Find where the given text appears and provide that cell's center as (x, y) coordinate. 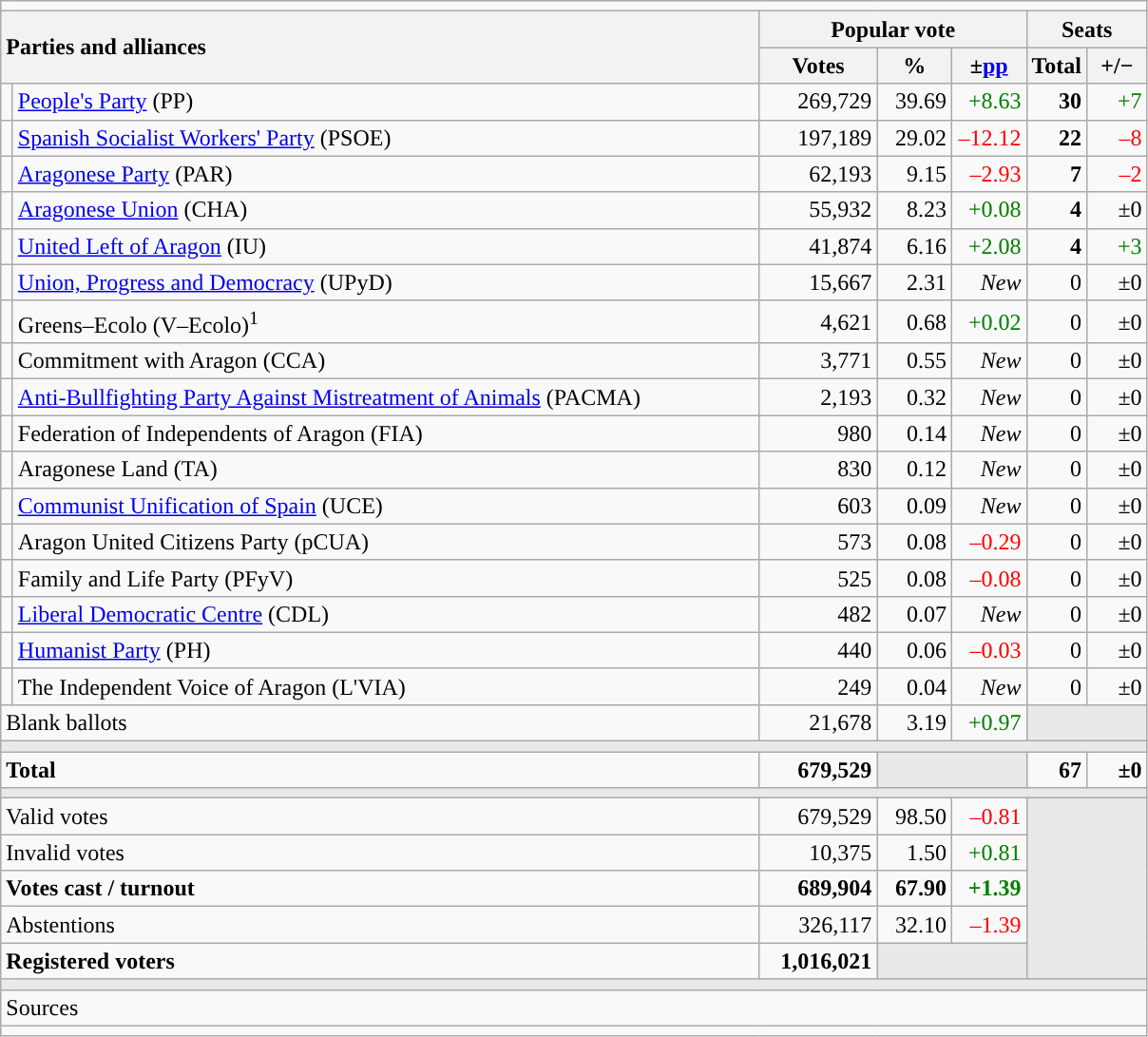
0.14 (914, 433)
Popular vote (893, 29)
4,621 (818, 321)
Commitment with Aragon (CCA) (386, 361)
–2 (1118, 174)
30 (1057, 102)
0.32 (914, 397)
197,189 (818, 138)
2.31 (914, 282)
2,193 (818, 397)
Registered voters (380, 961)
Family and Life Party (PFyV) (386, 578)
0.12 (914, 470)
22 (1057, 138)
+8.63 (988, 102)
–12.12 (988, 138)
–0.29 (988, 542)
People's Party (PP) (386, 102)
41,874 (818, 246)
482 (818, 614)
Aragonese Party (PAR) (386, 174)
–2.93 (988, 174)
326,117 (818, 925)
8.23 (914, 210)
–0.08 (988, 578)
603 (818, 506)
67 (1057, 770)
+2.08 (988, 246)
1.50 (914, 853)
525 (818, 578)
Invalid votes (380, 853)
Anti-Bullfighting Party Against Mistreatment of Animals (PACMA) (386, 397)
Valid votes (380, 816)
573 (818, 542)
+3 (1118, 246)
Federation of Independents of Aragon (FIA) (386, 433)
+7 (1118, 102)
269,729 (818, 102)
29.02 (914, 138)
+0.02 (988, 321)
+0.97 (988, 722)
21,678 (818, 722)
0.04 (914, 686)
0.55 (914, 361)
Humanist Party (PH) (386, 650)
Communist Unification of Spain (UCE) (386, 506)
32.10 (914, 925)
+/− (1118, 66)
67.90 (914, 889)
55,932 (818, 210)
Votes (818, 66)
Blank ballots (380, 722)
–0.03 (988, 650)
+0.81 (988, 853)
1,016,021 (818, 961)
3.19 (914, 722)
830 (818, 470)
Parties and alliances (380, 48)
0.68 (914, 321)
62,193 (818, 174)
Votes cast / turnout (380, 889)
0.06 (914, 650)
7 (1057, 174)
Spanish Socialist Workers' Party (PSOE) (386, 138)
Seats (1087, 29)
Greens–Ecolo (V–Ecolo)1 (386, 321)
United Left of Aragon (IU) (386, 246)
Abstentions (380, 925)
–8 (1118, 138)
689,904 (818, 889)
0.07 (914, 614)
% (914, 66)
440 (818, 650)
3,771 (818, 361)
39.69 (914, 102)
Union, Progress and Democracy (UPyD) (386, 282)
–0.81 (988, 816)
Liberal Democratic Centre (CDL) (386, 614)
98.50 (914, 816)
+1.39 (988, 889)
The Independent Voice of Aragon (L'VIA) (386, 686)
6.16 (914, 246)
980 (818, 433)
–1.39 (988, 925)
10,375 (818, 853)
249 (818, 686)
15,667 (818, 282)
Sources (574, 1008)
Aragonese Union (CHA) (386, 210)
0.09 (914, 506)
±pp (988, 66)
+0.08 (988, 210)
Aragonese Land (TA) (386, 470)
9.15 (914, 174)
Aragon United Citizens Party (pCUA) (386, 542)
